Output the (X, Y) coordinate of the center of the cell containing the given text.  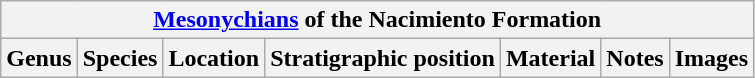
Notes (635, 58)
Species (120, 58)
Location (214, 58)
Genus (39, 58)
Images (711, 58)
Stratigraphic position (383, 58)
Mesonychians of the Nacimiento Formation (378, 20)
Material (550, 58)
